Search for the cell housing the specified text and yield its [x, y] center coordinate. 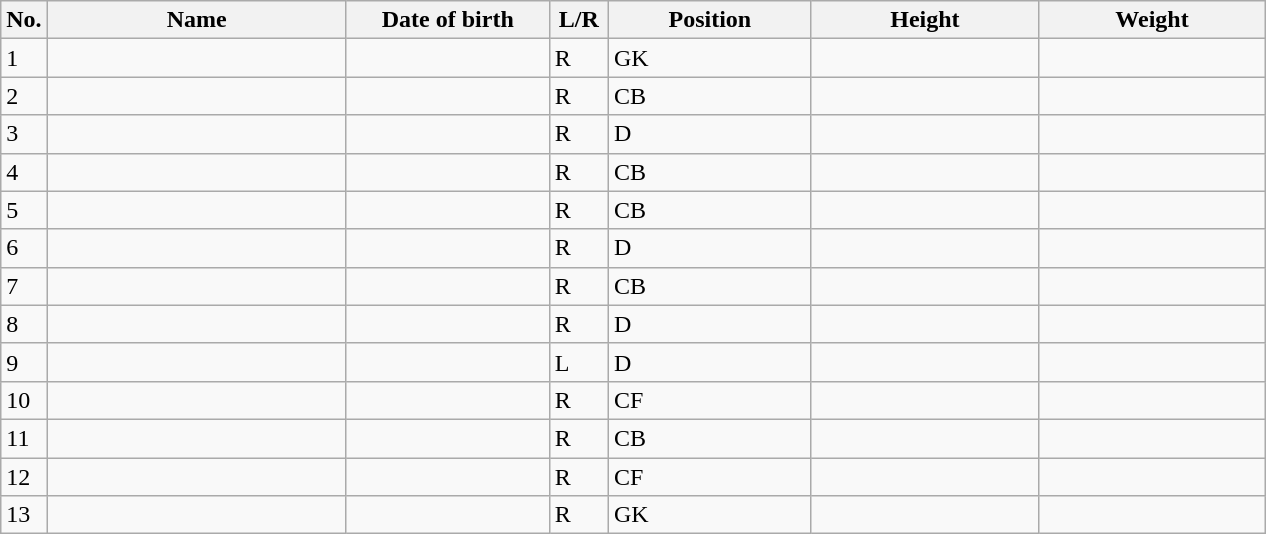
5 [24, 210]
Position [710, 20]
Height [924, 20]
9 [24, 362]
10 [24, 400]
No. [24, 20]
8 [24, 324]
2 [24, 96]
Name [196, 20]
3 [24, 134]
1 [24, 58]
7 [24, 286]
L [578, 362]
6 [24, 248]
Date of birth [448, 20]
13 [24, 515]
L/R [578, 20]
Weight [1152, 20]
11 [24, 438]
12 [24, 477]
4 [24, 172]
